Determine the (x, y) coordinate at the center of the cell enclosing the given text.  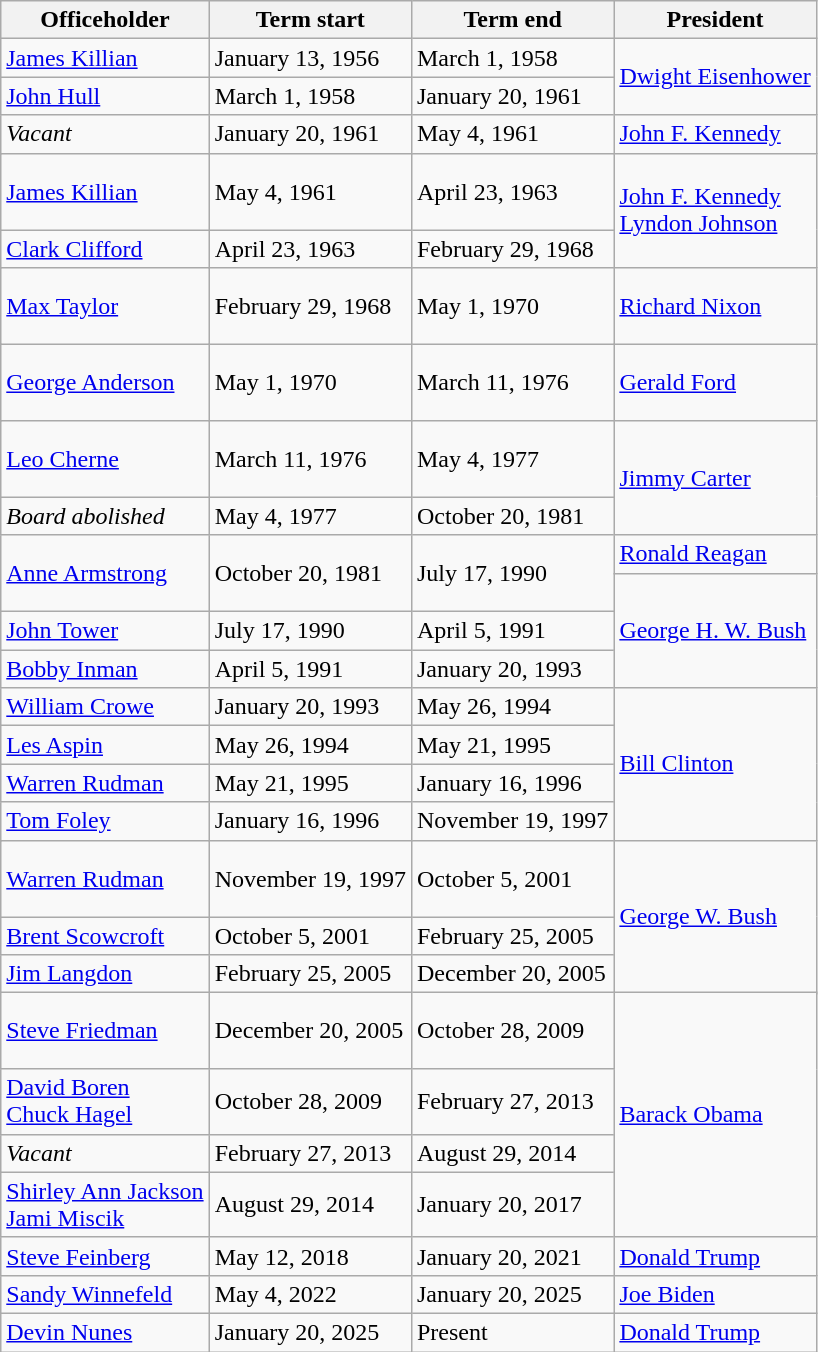
Present (512, 1332)
May 12, 2018 (310, 1256)
George Anderson (105, 382)
January 20, 2021 (512, 1256)
Steve Friedman (105, 1031)
Steve Feinberg (105, 1256)
Bobby Inman (105, 669)
Jimmy Carter (715, 478)
William Crowe (105, 707)
January 20, 2017 (512, 1204)
Max Taylor (105, 306)
George H. W. Bush (715, 630)
Sandy Winnefeld (105, 1294)
Anne Armstrong (105, 573)
Term start (310, 20)
May 4, 2022 (310, 1294)
Richard Nixon (715, 306)
Term end (512, 20)
David BorenChuck Hagel (105, 1102)
John Tower (105, 631)
Devin Nunes (105, 1332)
Gerald Ford (715, 382)
Barack Obama (715, 1116)
John F. Kennedy (715, 134)
Tom Foley (105, 821)
Joe Biden (715, 1294)
Dwight Eisenhower (715, 77)
Board abolished (105, 516)
Jim Langdon (105, 974)
Brent Scowcroft (105, 935)
January 13, 1956 (310, 58)
Shirley Ann JacksonJami Miscik (105, 1204)
Bill Clinton (715, 764)
Clark Clifford (105, 249)
President (715, 20)
John Hull (105, 96)
Leo Cherne (105, 459)
John F. KennedyLyndon Johnson (715, 210)
George W. Bush (715, 916)
Officeholder (105, 20)
Ronald Reagan (715, 554)
Les Aspin (105, 745)
